Search for the cell housing the specified text and yield its [x, y] center coordinate. 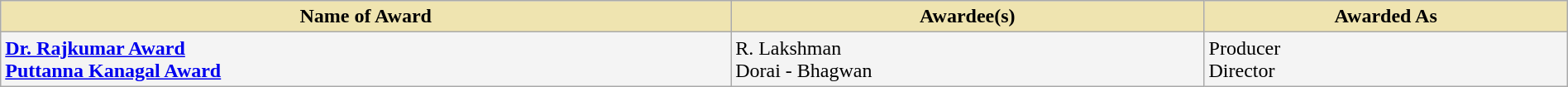
Dr. Rajkumar AwardPuttanna Kanagal Award [366, 60]
Awardee(s) [968, 17]
R. LakshmanDorai - Bhagwan [968, 60]
Awarded As [1386, 17]
ProducerDirector [1386, 60]
Name of Award [366, 17]
